From the cell containing the given text, extract its center point as [X, Y] coordinate. 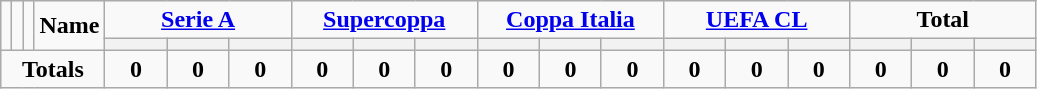
Total [943, 20]
Serie A [198, 20]
Supercoppa [384, 20]
Name [70, 26]
Totals [53, 69]
Coppa Italia [570, 20]
UEFA CL [757, 20]
